Return the [x, y] coordinate for the center point of the cell that contains the specified text.  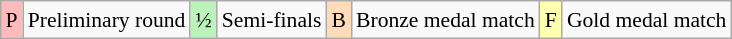
B [338, 20]
Preliminary round [107, 20]
Bronze medal match [446, 20]
½ [203, 20]
F [551, 20]
Semi-finals [272, 20]
P [12, 20]
Gold medal match [647, 20]
